From the cell containing the given text, extract its center point as [X, Y] coordinate. 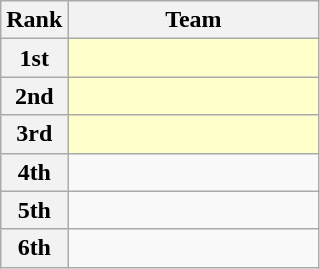
6th [34, 248]
1st [34, 58]
Team [194, 20]
Rank [34, 20]
5th [34, 210]
4th [34, 172]
3rd [34, 134]
2nd [34, 96]
